Output the [x, y] coordinate of the center of the cell containing the given text.  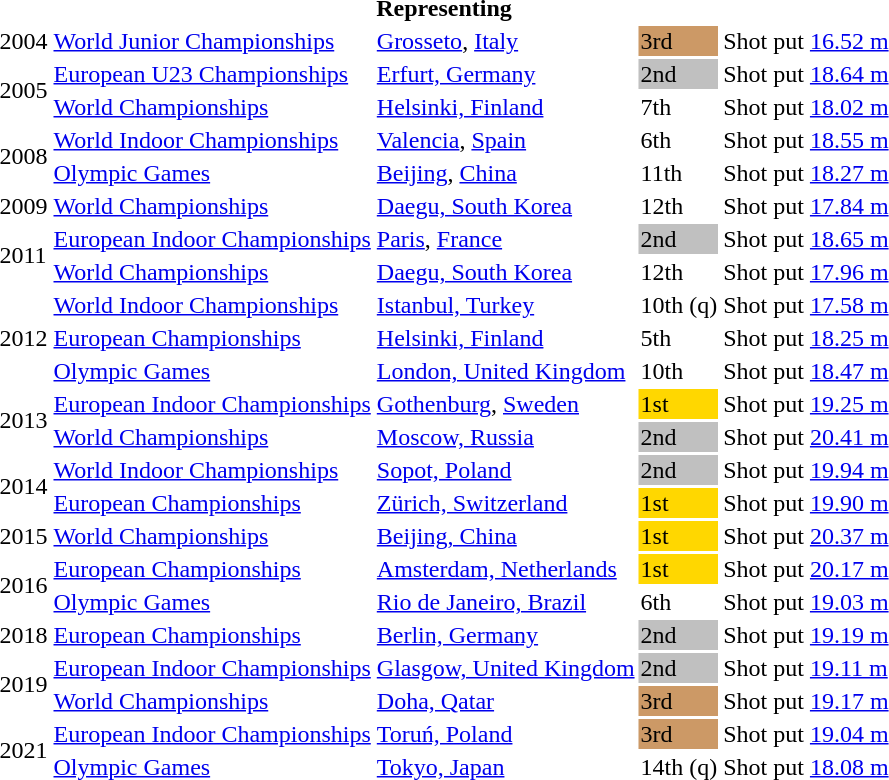
11th [679, 173]
Paris, France [506, 239]
Berlin, Germany [506, 635]
Gothenburg, Sweden [506, 404]
Valencia, Spain [506, 140]
Sopot, Poland [506, 470]
10th (q) [679, 305]
Rio de Janeiro, Brazil [506, 602]
World Junior Championships [212, 41]
Grosseto, Italy [506, 41]
Istanbul, Turkey [506, 305]
7th [679, 107]
Toruń, Poland [506, 734]
Moscow, Russia [506, 437]
Glasgow, United Kingdom [506, 668]
Zürich, Switzerland [506, 503]
Erfurt, Germany [506, 74]
5th [679, 338]
London, United Kingdom [506, 371]
European U23 Championships [212, 74]
Amsterdam, Netherlands [506, 569]
Doha, Qatar [506, 701]
10th [679, 371]
